Identify which cell holds the provided text, then report its [X, Y] central coordinate. 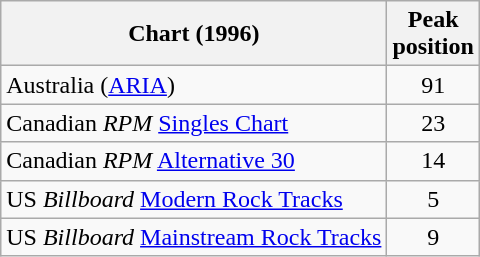
US Billboard Mainstream Rock Tracks [194, 237]
US Billboard Modern Rock Tracks [194, 199]
23 [433, 123]
9 [433, 237]
5 [433, 199]
Australia (ARIA) [194, 85]
Peakposition [433, 34]
Canadian RPM Alternative 30 [194, 161]
Chart (1996) [194, 34]
Canadian RPM Singles Chart [194, 123]
14 [433, 161]
91 [433, 85]
